Output the [x, y] coordinate of the center of the cell containing the given text.  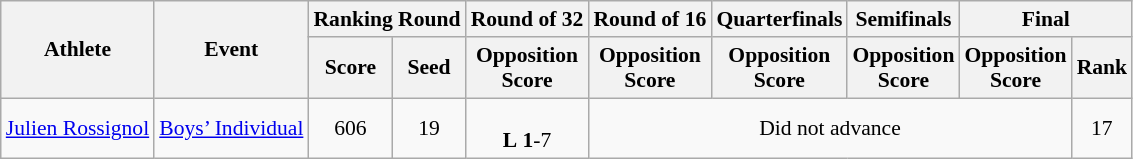
Round of 16 [650, 19]
17 [1102, 128]
Ranking Round [386, 19]
Score [350, 68]
Athlete [78, 50]
Semifinals [903, 19]
Final [1046, 19]
Boys’ Individual [231, 128]
L 1-7 [528, 128]
19 [428, 128]
Rank [1102, 68]
Seed [428, 68]
Quarterfinals [779, 19]
Did not advance [830, 128]
606 [350, 128]
Round of 32 [528, 19]
Julien Rossignol [78, 128]
Event [231, 50]
